Find where the given text appears and provide that cell's center as (X, Y) coordinate. 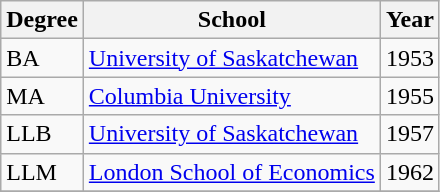
London School of Economics (232, 172)
School (232, 20)
1953 (410, 58)
LLB (42, 134)
1955 (410, 96)
Columbia University (232, 96)
Degree (42, 20)
1957 (410, 134)
LLM (42, 172)
1962 (410, 172)
BA (42, 58)
MA (42, 96)
Year (410, 20)
